Scan for the cell matching the given text and deliver its [x, y] coordinate at center. 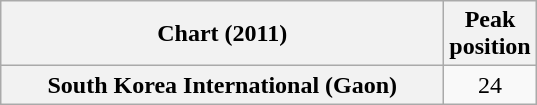
South Korea International (Gaon) [222, 85]
24 [490, 85]
Peakposition [490, 34]
Chart (2011) [222, 34]
